Determine the (X, Y) coordinate at the center of the cell enclosing the given text.  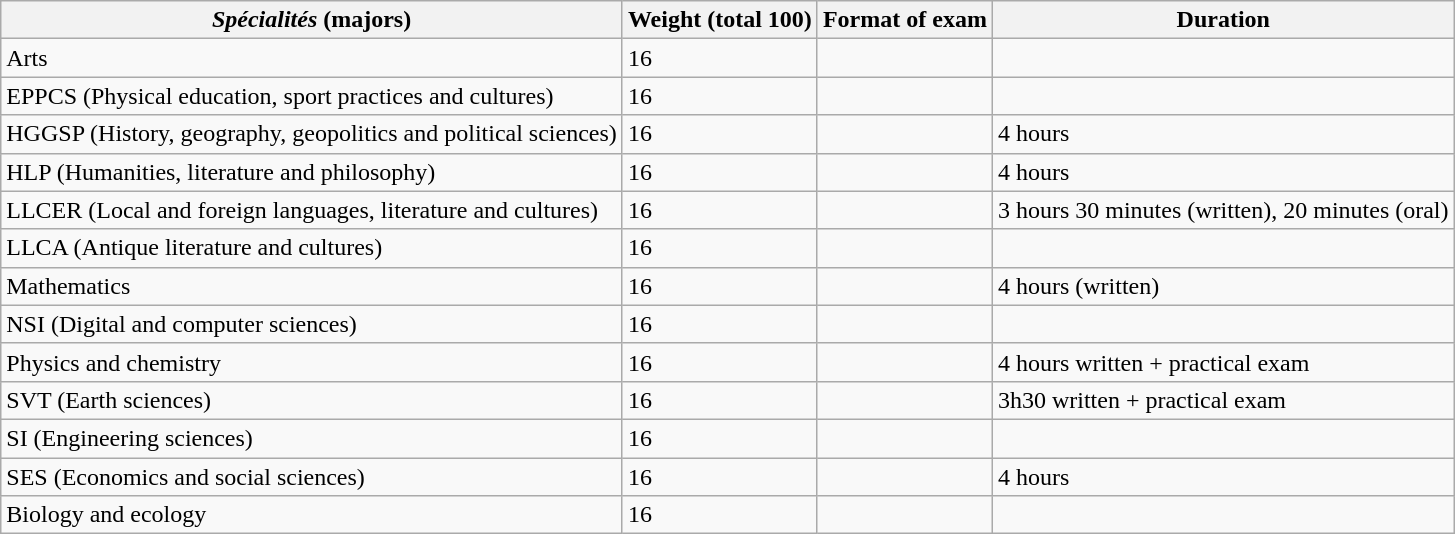
Weight (total 100) (720, 20)
3 hours 30 minutes (written), 20 minutes (oral) (1223, 210)
Physics and chemistry (312, 362)
3h30 written + practical exam (1223, 400)
Mathematics (312, 286)
EPPCS (Physical education, sport practices and cultures) (312, 96)
NSI (Digital and computer sciences) (312, 324)
Spécialités (majors) (312, 20)
SI (Engineering sciences) (312, 438)
Duration (1223, 20)
Format of exam (904, 20)
HGGSP (History, geography, geopolitics and political sciences) (312, 134)
LLCA (Antique literature and cultures) (312, 248)
SVT (Earth sciences) (312, 400)
Biology and ecology (312, 515)
4 hours written + practical exam (1223, 362)
Arts (312, 58)
4 hours (written) (1223, 286)
LLCER (Local and foreign languages, literature and cultures) (312, 210)
HLP (Humanities, literature and philosophy) (312, 172)
SES (Economics and social sciences) (312, 477)
